Locate the cell with the specified text and output its [x, y] center coordinate. 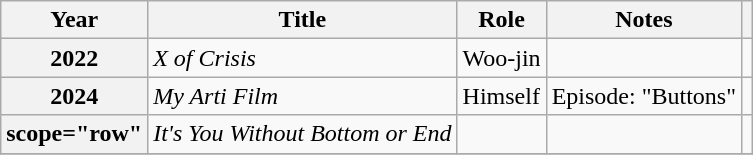
Woo-jin [502, 58]
My Arti Film [302, 96]
Year [74, 20]
X of Crisis [302, 58]
2024 [74, 96]
2022 [74, 58]
Title [302, 20]
It's You Without Bottom or End [302, 134]
Notes [644, 20]
Himself [502, 96]
Episode: "Buttons" [644, 96]
Role [502, 20]
scope="row" [74, 134]
